Pinpoint the cell where the given text exists, returning its [x, y] midpoint coordinate. 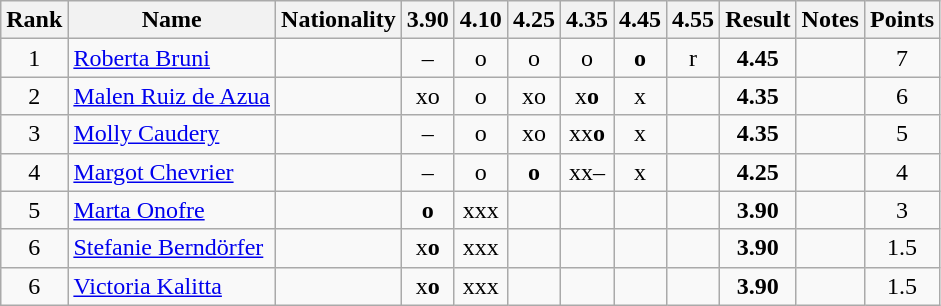
r [694, 58]
4.55 [694, 20]
Malen Ruiz de Azua [172, 96]
Notes [830, 20]
xx– [586, 172]
Name [172, 20]
Molly Caudery [172, 134]
2 [34, 96]
4.10 [480, 20]
xxo [586, 134]
Marta Onofre [172, 210]
Nationality [339, 20]
Result [758, 20]
Stefanie Berndörfer [172, 248]
7 [902, 58]
1 [34, 58]
Points [902, 20]
Rank [34, 20]
Roberta Bruni [172, 58]
Victoria Kalitta [172, 286]
Margot Chevrier [172, 172]
